Identify which cell holds the provided text, then report its (X, Y) central coordinate. 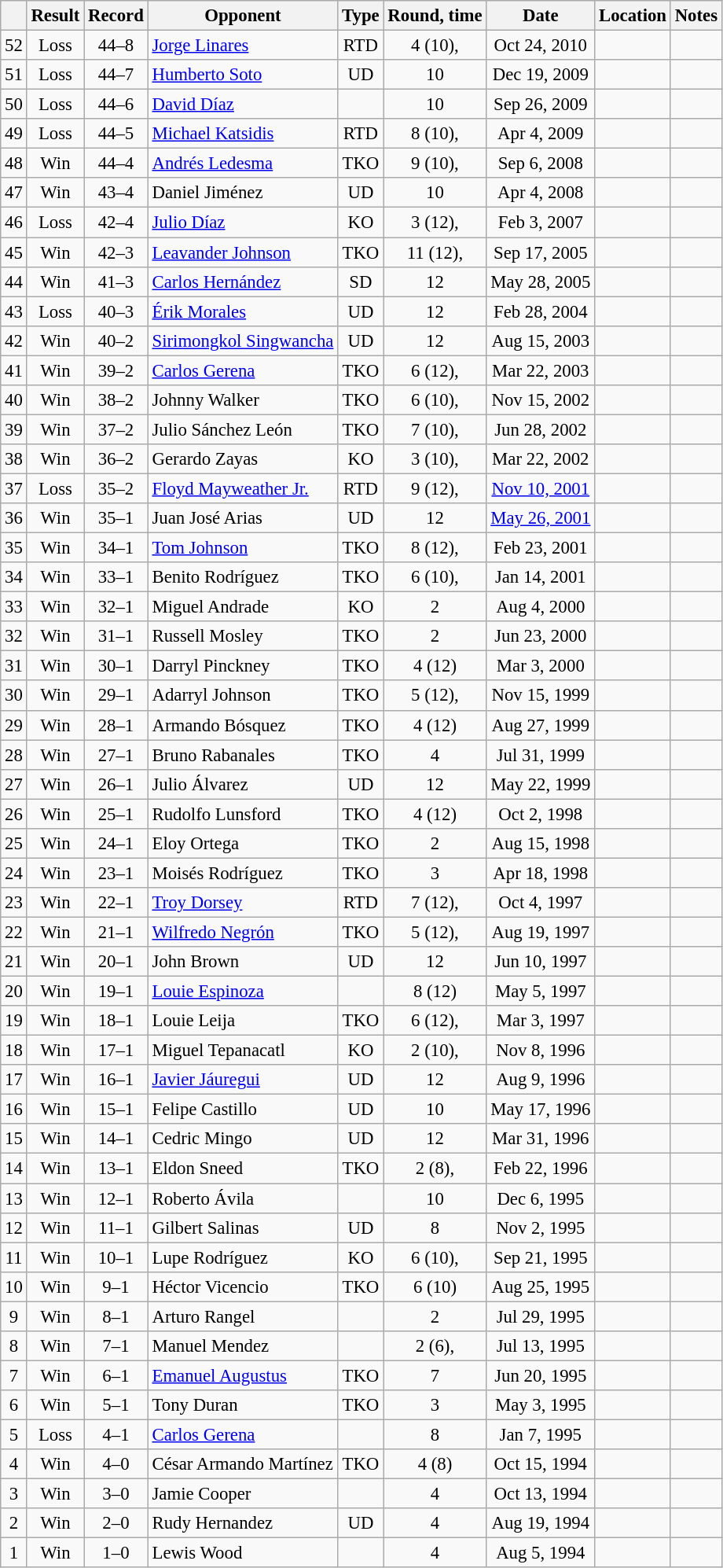
24 (14, 873)
17–1 (116, 1051)
2 (10), (435, 1051)
Opponent (243, 16)
Miguel Andrade (243, 607)
4–1 (116, 1434)
May 17, 1996 (541, 1110)
Bruno Rabanales (243, 755)
32 (14, 636)
37–2 (116, 429)
9–1 (116, 1286)
Oct 2, 1998 (541, 814)
Sep 21, 1995 (541, 1257)
23–1 (116, 873)
Johnny Walker (243, 400)
49 (14, 134)
Lewis Wood (243, 1553)
43–4 (116, 193)
42 (14, 340)
Oct 13, 1994 (541, 1494)
Oct 4, 1997 (541, 903)
37 (14, 488)
May 5, 1997 (541, 992)
26–1 (116, 784)
Héctor Vicencio (243, 1286)
38–2 (116, 400)
Carlos Hernández (243, 282)
9 (12), (435, 488)
41–3 (116, 282)
Emanuel Augustus (243, 1375)
33 (14, 607)
Apr 4, 2008 (541, 193)
16 (14, 1110)
15–1 (116, 1110)
Louie Leija (243, 1021)
4 (10), (435, 46)
Troy Dorsey (243, 903)
Lupe Rodríguez (243, 1257)
11 (12), (435, 252)
18 (14, 1051)
23 (14, 903)
Tom Johnson (243, 548)
Jul 31, 1999 (541, 755)
2 (8), (435, 1169)
Aug 25, 1995 (541, 1286)
Jul 29, 1995 (541, 1316)
46 (14, 223)
Eldon Sneed (243, 1169)
Jan 14, 2001 (541, 577)
Julio Álvarez (243, 784)
Julio Sánchez León (243, 429)
May 26, 2001 (541, 518)
Result (55, 16)
Jun 20, 1995 (541, 1375)
May 3, 1995 (541, 1405)
24–1 (116, 844)
Dec 6, 1995 (541, 1198)
Humberto Soto (243, 75)
Eloy Ortega (243, 844)
43 (14, 311)
Manuel Mendez (243, 1346)
6 (14, 1405)
28 (14, 755)
35 (14, 548)
27 (14, 784)
Sep 26, 2009 (541, 105)
Nov 2, 1995 (541, 1228)
Rudolfo Lunsford (243, 814)
Rudy Hernandez (243, 1523)
9 (14, 1316)
Aug 27, 1999 (541, 725)
44 (14, 282)
4–0 (116, 1464)
Érik Morales (243, 311)
Benito Rodríguez (243, 577)
Darryl Pinckney (243, 666)
5 (14, 1434)
39–2 (116, 370)
29 (14, 725)
31–1 (116, 636)
51 (14, 75)
2–0 (116, 1523)
Dec 19, 2009 (541, 75)
15 (14, 1139)
44–5 (116, 134)
Aug 19, 1997 (541, 932)
1–0 (116, 1553)
Oct 24, 2010 (541, 46)
Nov 15, 1999 (541, 696)
22 (14, 932)
Javier Jáuregui (243, 1080)
35–1 (116, 518)
Felipe Castillo (243, 1110)
Feb 22, 1996 (541, 1169)
44–7 (116, 75)
César Armando Martínez (243, 1464)
Feb 28, 2004 (541, 311)
13–1 (116, 1169)
Julio Díaz (243, 223)
19 (14, 1021)
Jorge Linares (243, 46)
Sep 17, 2005 (541, 252)
11 (14, 1257)
Sep 6, 2008 (541, 164)
52 (14, 46)
Louie Espinoza (243, 992)
Jun 28, 2002 (541, 429)
44–6 (116, 105)
Round, time (435, 16)
21–1 (116, 932)
Gerardo Zayas (243, 459)
Gilbert Salinas (243, 1228)
Nov 15, 2002 (541, 400)
44–8 (116, 46)
Russell Mosley (243, 636)
Tony Duran (243, 1405)
44–4 (116, 164)
31 (14, 666)
10–1 (116, 1257)
Jan 7, 1995 (541, 1434)
47 (14, 193)
Michael Katsidis (243, 134)
8 (12), (435, 548)
Jamie Cooper (243, 1494)
19–1 (116, 992)
14–1 (116, 1139)
40 (14, 400)
8 (12) (435, 992)
40–2 (116, 340)
50 (14, 105)
Adarryl Johnson (243, 696)
Type (361, 16)
Daniel Jiménez (243, 193)
Date (541, 16)
Aug 15, 1998 (541, 844)
30–1 (116, 666)
32–1 (116, 607)
John Brown (243, 962)
36–2 (116, 459)
14 (14, 1169)
29–1 (116, 696)
48 (14, 164)
7 (10), (435, 429)
36 (14, 518)
6 (10) (435, 1286)
Roberto Ávila (243, 1198)
Leavander Johnson (243, 252)
35–2 (116, 488)
13 (14, 1198)
45 (14, 252)
Aug 9, 1996 (541, 1080)
Floyd Mayweather Jr. (243, 488)
Mar 22, 2002 (541, 459)
12–1 (116, 1198)
Feb 23, 2001 (541, 548)
26 (14, 814)
Jul 13, 1995 (541, 1346)
17 (14, 1080)
Feb 3, 2007 (541, 223)
Mar 3, 1997 (541, 1021)
Oct 15, 1994 (541, 1464)
28–1 (116, 725)
5–1 (116, 1405)
Nov 8, 1996 (541, 1051)
3–0 (116, 1494)
25 (14, 844)
Armando Bósquez (243, 725)
Jun 10, 1997 (541, 962)
Mar 3, 2000 (541, 666)
16–1 (116, 1080)
20 (14, 992)
Aug 4, 2000 (541, 607)
8 (10), (435, 134)
Aug 5, 1994 (541, 1553)
34–1 (116, 548)
Apr 18, 1998 (541, 873)
Cedric Mingo (243, 1139)
3 (10), (435, 459)
8–1 (116, 1316)
Aug 15, 2003 (541, 340)
1 (14, 1553)
9 (10), (435, 164)
Andrés Ledesma (243, 164)
Moisés Rodríguez (243, 873)
Arturo Rangel (243, 1316)
33–1 (116, 577)
May 22, 1999 (541, 784)
40–3 (116, 311)
25–1 (116, 814)
7 (12), (435, 903)
Miguel Tepanacatl (243, 1051)
May 28, 2005 (541, 282)
Notes (696, 16)
Jun 23, 2000 (541, 636)
4 (8) (435, 1464)
30 (14, 696)
SD (361, 282)
42–3 (116, 252)
Wilfredo Negrón (243, 932)
39 (14, 429)
41 (14, 370)
David Díaz (243, 105)
21 (14, 962)
Location (633, 16)
7–1 (116, 1346)
11–1 (116, 1228)
Sirimongkol Singwancha (243, 340)
42–4 (116, 223)
Mar 31, 1996 (541, 1139)
Aug 19, 1994 (541, 1523)
18–1 (116, 1021)
Apr 4, 2009 (541, 134)
20–1 (116, 962)
Nov 10, 2001 (541, 488)
Record (116, 16)
6–1 (116, 1375)
Mar 22, 2003 (541, 370)
22–1 (116, 903)
3 (12), (435, 223)
27–1 (116, 755)
38 (14, 459)
2 (6), (435, 1346)
34 (14, 577)
Juan José Arias (243, 518)
